Identify which cell holds the provided text, then report its [X, Y] central coordinate. 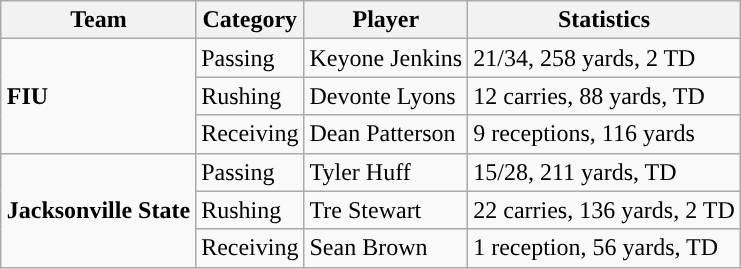
9 receptions, 116 yards [604, 134]
1 reception, 56 yards, TD [604, 248]
Player [386, 20]
Tre Stewart [386, 210]
Category [250, 20]
Dean Patterson [386, 134]
Jacksonville State [98, 210]
Tyler Huff [386, 172]
Statistics [604, 20]
22 carries, 136 yards, 2 TD [604, 210]
Devonte Lyons [386, 96]
21/34, 258 yards, 2 TD [604, 58]
12 carries, 88 yards, TD [604, 96]
FIU [98, 96]
Sean Brown [386, 248]
15/28, 211 yards, TD [604, 172]
Team [98, 20]
Keyone Jenkins [386, 58]
